Provide the (x, y) coordinate of the cell's center where the given text is located.  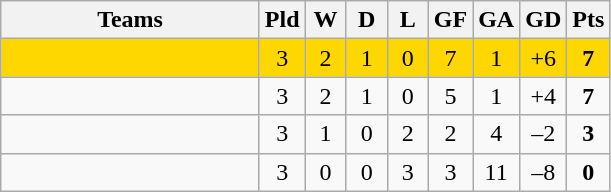
D (366, 20)
+6 (544, 58)
GF (450, 20)
4 (496, 134)
+4 (544, 96)
–2 (544, 134)
W (326, 20)
5 (450, 96)
GA (496, 20)
Teams (130, 20)
–8 (544, 172)
GD (544, 20)
11 (496, 172)
Pts (588, 20)
L (408, 20)
Pld (282, 20)
